Extract the (X, Y) coordinate from the center of the cell holding the provided text.  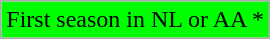
First season in NL or AA * (136, 20)
